Find where the given text appears and provide that cell's center as [X, Y] coordinate. 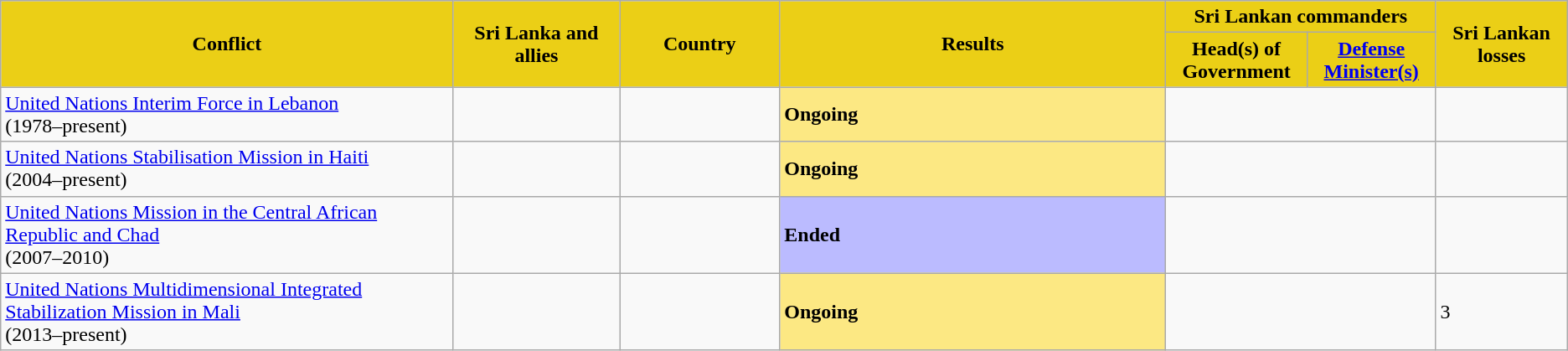
Sri Lankan commanders [1301, 17]
United Nations Multidimensional Integrated Stabilization Mission in Mali(2013–present) [227, 312]
3 [1501, 312]
Ended [973, 235]
Head(s) of Government [1236, 60]
United Nations Stabilisation Mission in Haiti(2004–present) [227, 169]
Results [973, 44]
United Nations Interim Force in Lebanon(1978–present) [227, 114]
United Nations Mission in the Central African Republic and Chad(2007–2010) [227, 235]
Conflict [227, 44]
Defense Minister(s) [1371, 60]
Sri Lankan losses [1501, 44]
Country [700, 44]
Sri Lanka and allies [536, 44]
